Scan for the cell matching the given text and deliver its [x, y] coordinate at center. 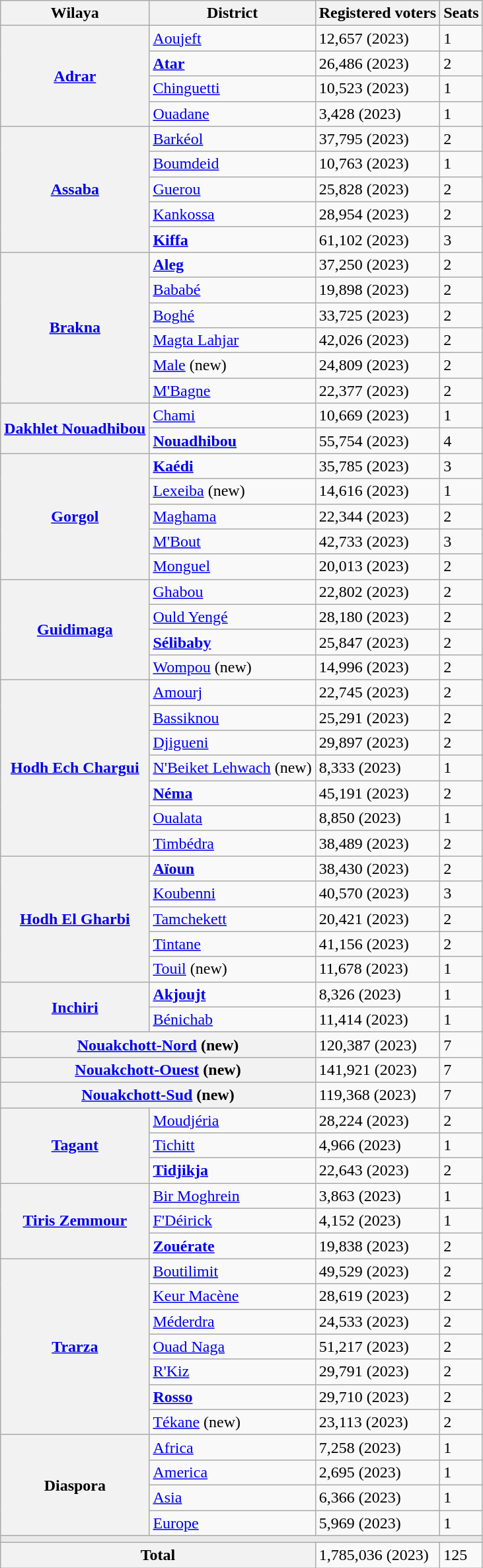
N'Beiket Lehwach (new) [233, 768]
Nouakchott-Sud (new) [158, 1095]
22,802 (2023) [378, 592]
42,026 (2023) [378, 340]
Kankossa [233, 214]
141,921 (2023) [378, 1070]
Ould Yengé [233, 617]
Nouadhibou [233, 441]
6,366 (2023) [378, 1497]
10,669 (2023) [378, 416]
Aleg [233, 264]
125 [461, 1555]
35,785 (2023) [378, 466]
Ghabou [233, 592]
Adrar [75, 76]
28,619 (2023) [378, 1296]
Zouérate [233, 1246]
33,725 (2023) [378, 315]
Bababé [233, 290]
61,102 (2023) [378, 239]
8,333 (2023) [378, 768]
Néma [233, 793]
120,387 (2023) [378, 1044]
America [233, 1472]
12,657 (2023) [378, 38]
8,850 (2023) [378, 818]
Boghé [233, 315]
Tintane [233, 944]
Nouakchott-Ouest (new) [158, 1070]
Aoujeft [233, 38]
28,180 (2023) [378, 617]
Brakna [75, 327]
Rosso [233, 1397]
20,421 (2023) [378, 919]
22,643 (2023) [378, 1171]
1,785,036 (2023) [378, 1555]
F'Déirick [233, 1221]
Wompou (new) [233, 667]
29,897 (2023) [378, 743]
37,795 (2023) [378, 139]
Timbédra [233, 843]
14,996 (2023) [378, 667]
Ouadane [233, 114]
Diaspora [75, 1485]
19,898 (2023) [378, 290]
Wilaya [75, 13]
Bir Moghrein [233, 1196]
Sélibaby [233, 642]
Seats [461, 13]
19,838 (2023) [378, 1246]
119,368 (2023) [378, 1095]
38,489 (2023) [378, 843]
Kiffa [233, 239]
Gorgol [75, 516]
41,156 (2023) [378, 944]
Inchiri [75, 1007]
Tamchekett [233, 919]
M'Bagne [233, 391]
14,616 (2023) [378, 491]
Trarza [75, 1347]
Tiris Zemmour [75, 1221]
Assaba [75, 189]
2,695 (2023) [378, 1472]
District [233, 13]
25,847 (2023) [378, 642]
Asia [233, 1497]
Tidjikja [233, 1171]
Moudjéria [233, 1120]
Guidimaga [75, 629]
Africa [233, 1447]
Bénichab [233, 1019]
Tékane (new) [233, 1422]
Aïoun [233, 869]
28,954 (2023) [378, 214]
Amourj [233, 692]
Keur Macène [233, 1296]
55,754 (2023) [378, 441]
Tichitt [233, 1146]
24,809 (2023) [378, 366]
Boumdeid [233, 164]
28,224 (2023) [378, 1120]
Oualata [233, 818]
Hodh Ech Chargui [75, 767]
Total [158, 1555]
Chinguetti [233, 89]
42,733 (2023) [378, 541]
22,745 (2023) [378, 692]
Europe [233, 1522]
Kaédi [233, 466]
Ouad Naga [233, 1347]
22,344 (2023) [378, 516]
40,570 (2023) [378, 894]
Barkéol [233, 139]
51,217 (2023) [378, 1347]
Male (new) [233, 366]
Djigueni [233, 743]
4,966 (2023) [378, 1146]
Atar [233, 63]
R'Kiz [233, 1372]
23,113 (2023) [378, 1422]
20,013 (2023) [378, 567]
Méderdra [233, 1321]
M'Bout [233, 541]
Magta Lahjar [233, 340]
37,250 (2023) [378, 264]
22,377 (2023) [378, 391]
Maghama [233, 516]
3,428 (2023) [378, 114]
25,828 (2023) [378, 189]
Monguel [233, 567]
5,969 (2023) [378, 1522]
Registered voters [378, 13]
49,529 (2023) [378, 1271]
10,523 (2023) [378, 89]
Lexeiba (new) [233, 491]
11,414 (2023) [378, 1019]
Guerou [233, 189]
Nouakchott-Nord (new) [158, 1044]
4,152 (2023) [378, 1221]
11,678 (2023) [378, 969]
Tagant [75, 1146]
38,430 (2023) [378, 869]
3,863 (2023) [378, 1196]
4 [461, 441]
25,291 (2023) [378, 717]
Hodh El Gharbi [75, 919]
Touil (new) [233, 969]
Bassiknou [233, 717]
Chami [233, 416]
26,486 (2023) [378, 63]
24,533 (2023) [378, 1321]
10,763 (2023) [378, 164]
7,258 (2023) [378, 1447]
29,710 (2023) [378, 1397]
Boutilimit [233, 1271]
Akjoujt [233, 994]
8,326 (2023) [378, 994]
Koubenni [233, 894]
Dakhlet Nouadhibou [75, 428]
45,191 (2023) [378, 793]
29,791 (2023) [378, 1372]
